Pinpoint the cell where the given text exists, returning its [x, y] midpoint coordinate. 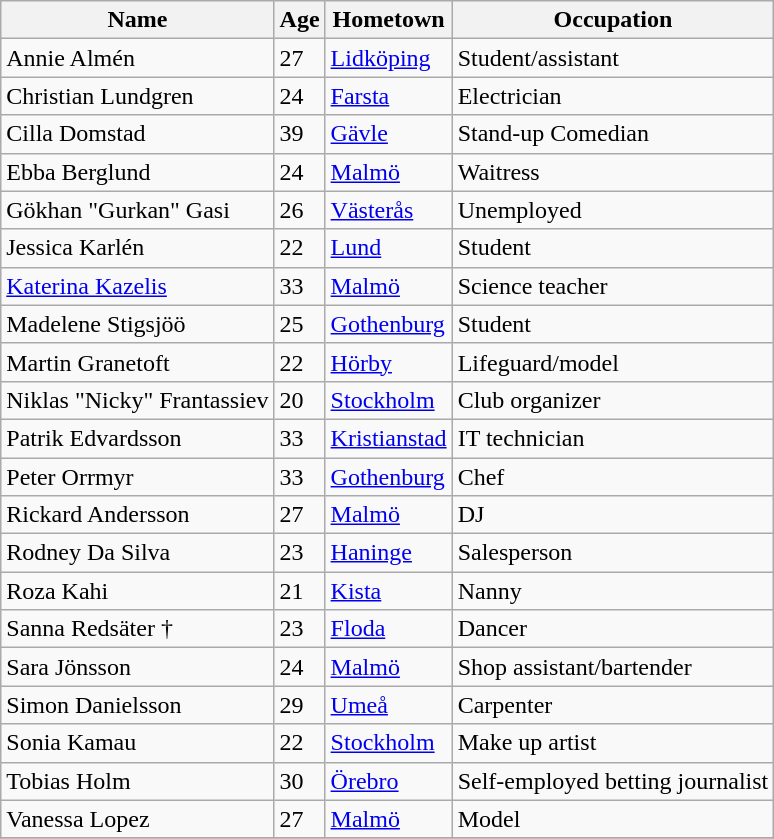
Farsta [388, 96]
Cilla Domstad [138, 134]
Waitress [613, 172]
Unemployed [613, 210]
Lifeguard/model [613, 362]
Peter Orrmyr [138, 477]
Ebba Berglund [138, 172]
Vanessa Lopez [138, 819]
Nanny [613, 591]
Roza Kahi [138, 591]
Sanna Redsäter † [138, 629]
Gökhan "Gurkan" Gasi [138, 210]
Simon Danielsson [138, 705]
Tobias Holm [138, 781]
Lidköping [388, 58]
Stand-up Comedian [613, 134]
Kista [388, 591]
Christian Lundgren [138, 96]
39 [300, 134]
Örebro [388, 781]
Hometown [388, 20]
Patrik Edvardsson [138, 438]
DJ [613, 515]
30 [300, 781]
Dancer [613, 629]
Floda [388, 629]
Shop assistant/bartender [613, 667]
Chef [613, 477]
Occupation [613, 20]
Lund [388, 248]
Katerina Kazelis [138, 286]
IT technician [613, 438]
Martin Granetoft [138, 362]
Niklas "Nicky" Frantassiev [138, 400]
Rickard Andersson [138, 515]
Electrician [613, 96]
Student/assistant [613, 58]
Gävle [388, 134]
Sonia Kamau [138, 743]
Kristianstad [388, 438]
21 [300, 591]
Science teacher [613, 286]
Madelene Stigsjöö [138, 324]
Model [613, 819]
Club organizer [613, 400]
20 [300, 400]
Jessica Karlén [138, 248]
Umeå [388, 705]
Västerås [388, 210]
Salesperson [613, 553]
29 [300, 705]
Carpenter [613, 705]
Rodney Da Silva [138, 553]
Sara Jönsson [138, 667]
Self-employed betting journalist [613, 781]
Haninge [388, 553]
Make up artist [613, 743]
Name [138, 20]
Hörby [388, 362]
25 [300, 324]
26 [300, 210]
Annie Almén [138, 58]
Age [300, 20]
